Extract the (X, Y) coordinate from the center of the cell holding the provided text.  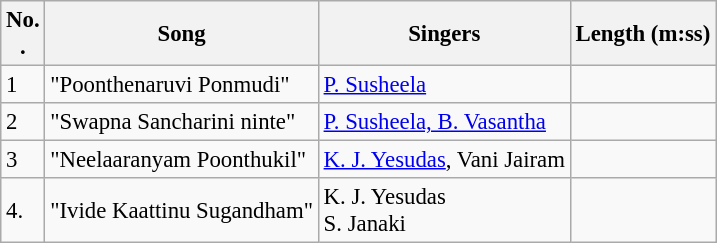
1 (23, 85)
Length (m:ss) (642, 34)
4. (23, 210)
Song (182, 34)
"Ivide Kaattinu Sugandham" (182, 210)
2 (23, 122)
P. Susheela (444, 85)
3 (23, 160)
K. J. YesudasS. Janaki (444, 210)
No.. (23, 34)
K. J. Yesudas, Vani Jairam (444, 160)
P. Susheela, B. Vasantha (444, 122)
"Neelaaranyam Poonthukil" (182, 160)
Singers (444, 34)
"Poonthenaruvi Ponmudi" (182, 85)
"Swapna Sancharini ninte" (182, 122)
